Scan for the cell matching the given text and deliver its [x, y] coordinate at center. 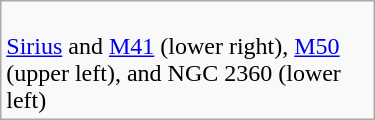
Sirius and M41 (lower right), M50 (upper left), and NGC 2360 (lower left) [188, 60]
